Identify which cell holds the provided text, then report its (x, y) central coordinate. 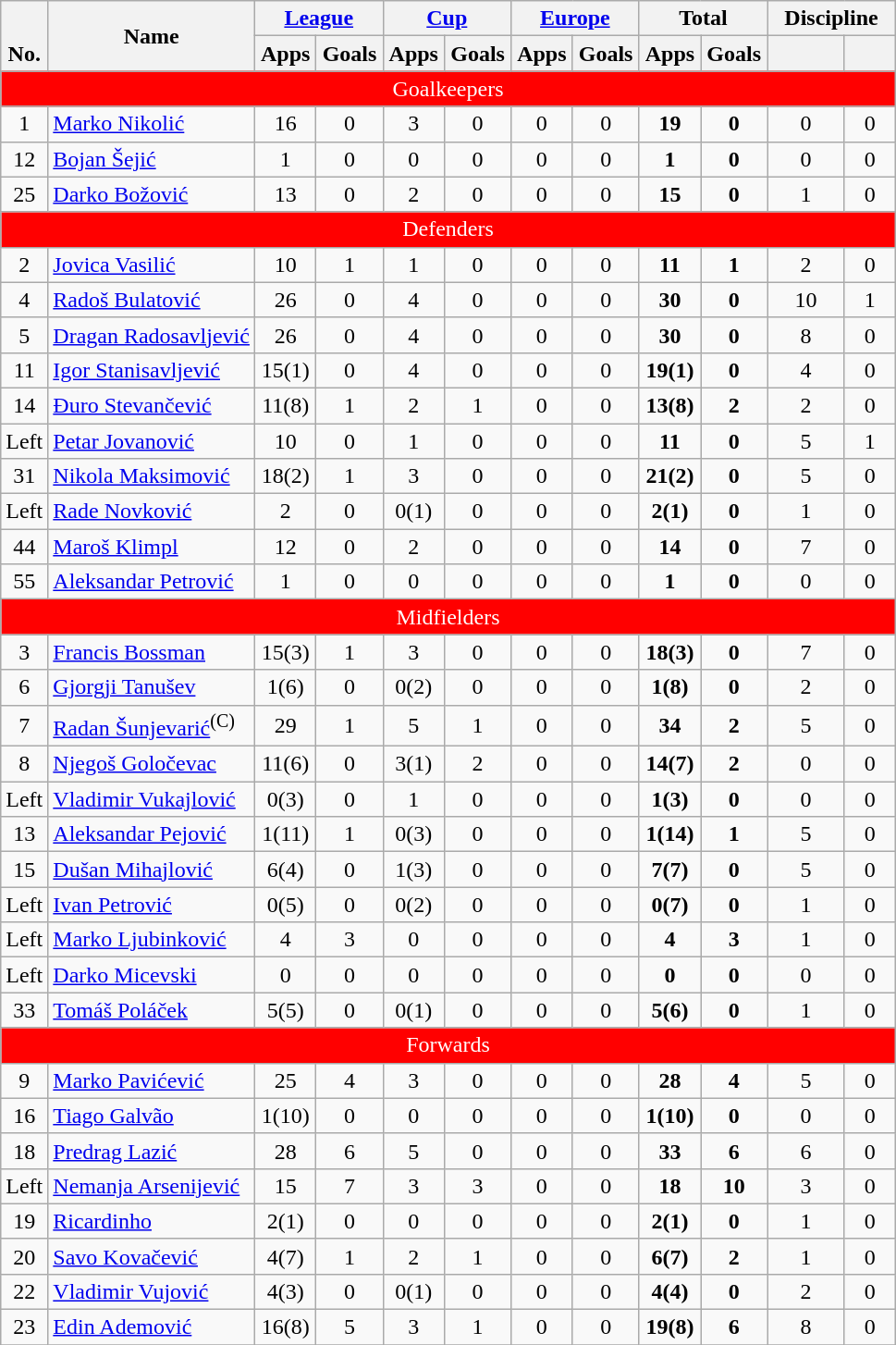
34 (669, 725)
19(1) (669, 370)
Tiago Galvão (152, 1116)
Name (152, 36)
Maroš Klimpl (152, 547)
Ricardinho (152, 1221)
11(8) (285, 405)
Dragan Radosavljević (152, 335)
20 (24, 1256)
Discipline (832, 19)
9 (24, 1080)
6(7) (669, 1256)
29 (285, 725)
No. (24, 36)
Marko Nikolić (152, 124)
0(7) (669, 905)
21(2) (669, 476)
18(2) (285, 476)
Bojan Šejić (152, 159)
Francis Bossman (152, 652)
1(6) (285, 687)
15(3) (285, 652)
League (318, 19)
Jovica Vasilić (152, 265)
19(8) (669, 1327)
Đuro Stevančević (152, 405)
1(14) (669, 834)
15(1) (285, 370)
Gjorgji Tanušev (152, 687)
Europe (575, 19)
Darko Božović (152, 194)
Tomáš Poláček (152, 1010)
Radoš Bulatović (152, 300)
7(7) (669, 870)
Njegoš Goločevac (152, 764)
6(4) (285, 870)
Cup (448, 19)
3(1) (414, 764)
55 (24, 582)
4(4) (669, 1291)
4(7) (285, 1256)
13(8) (669, 405)
Nemanja Arsenijević (152, 1186)
Dušan Mihajlović (152, 870)
Predrag Lazić (152, 1151)
23 (24, 1327)
Vladimir Vujović (152, 1291)
1(11) (285, 834)
Igor Stanisavljević (152, 370)
Savo Kovačević (152, 1256)
Petar Jovanović (152, 441)
Total (703, 19)
Aleksandar Petrović (152, 582)
Radan Šunjevarić(C) (152, 725)
Edin Ademović (152, 1327)
44 (24, 547)
Forwards (448, 1045)
Goalkeepers (448, 89)
1(8) (669, 687)
22 (24, 1291)
16(8) (285, 1327)
4(3) (285, 1291)
Ivan Petrović (152, 905)
5(5) (285, 1010)
Midfielders (448, 617)
5(6) (669, 1010)
31 (24, 476)
Nikola Maksimović (152, 476)
14(7) (669, 764)
Aleksandar Pejović (152, 834)
Defenders (448, 229)
11(6) (285, 764)
0(5) (285, 905)
Vladimir Vukajlović (152, 799)
18(3) (669, 652)
Marko Ljubinković (152, 940)
Rade Novković (152, 512)
Marko Pavićević (152, 1080)
Darko Micevski (152, 975)
